Detect which cell encompasses the target text, then output its [X, Y] center coordinate. 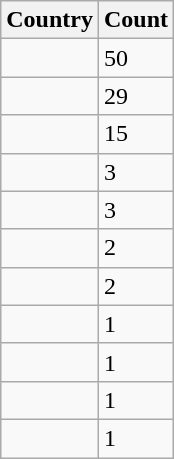
Country [50, 20]
Count [136, 20]
29 [136, 96]
50 [136, 58]
15 [136, 134]
